Detect which cell encompasses the target text, then output its [X, Y] center coordinate. 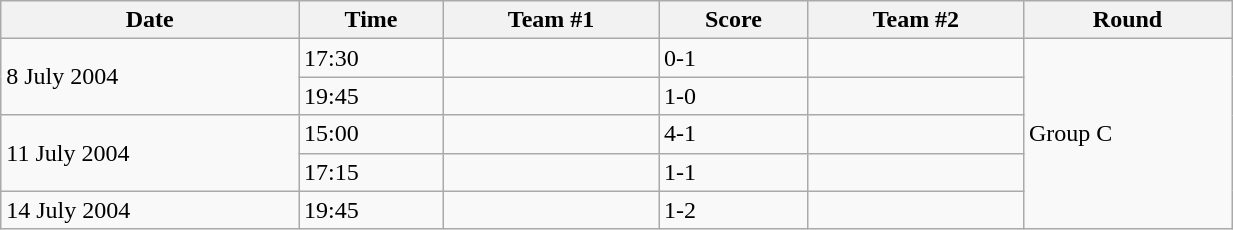
Time [372, 20]
15:00 [372, 134]
17:15 [372, 172]
Team #2 [916, 20]
11 July 2004 [150, 153]
1-1 [734, 172]
17:30 [372, 58]
Date [150, 20]
1-0 [734, 96]
14 July 2004 [150, 210]
0-1 [734, 58]
4-1 [734, 134]
1-2 [734, 210]
Team #1 [552, 20]
Group C [1127, 134]
8 July 2004 [150, 77]
Score [734, 20]
Round [1127, 20]
